Provide the (x, y) coordinate of the cell's center where the given text is located.  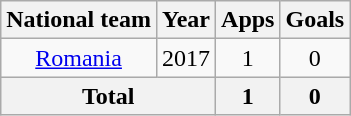
Total (108, 96)
Goals (315, 20)
Romania (79, 58)
Apps (248, 20)
2017 (186, 58)
National team (79, 20)
Year (186, 20)
